Return (x, y) of the center of cell containing provided text 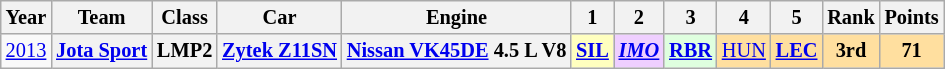
SIL (592, 51)
2013 (26, 51)
3 (690, 17)
IMO (639, 51)
LMP2 (184, 51)
Car (280, 17)
1 (592, 17)
RBR (690, 51)
Points (912, 17)
Team (102, 17)
3rd (850, 51)
5 (797, 17)
2 (639, 17)
4 (744, 17)
Engine (456, 17)
Rank (850, 17)
Class (184, 17)
LEC (797, 51)
Year (26, 17)
Jota Sport (102, 51)
HUN (744, 51)
71 (912, 51)
Nissan VK45DE 4.5 L V8 (456, 51)
Zytek Z11SN (280, 51)
